Determine the (X, Y) coordinate at the center of the cell enclosing the given text.  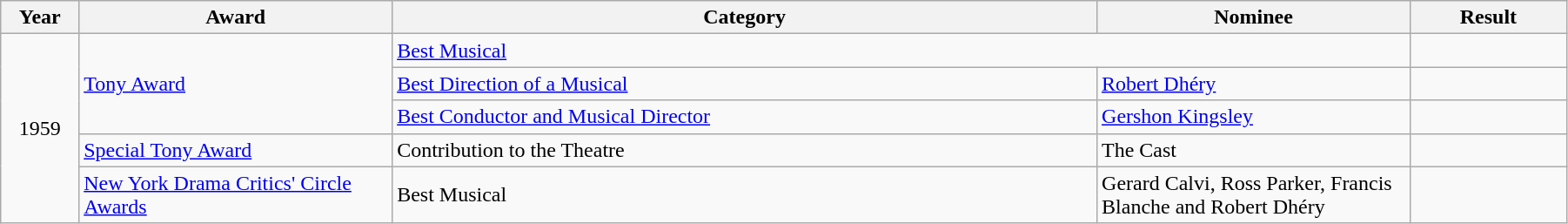
The Cast (1254, 150)
Contribution to the Theatre (745, 150)
Gershon Kingsley (1254, 117)
Result (1488, 17)
New York Drama Critics' Circle Awards (236, 195)
Robert Dhéry (1254, 84)
Award (236, 17)
Special Tony Award (236, 150)
Gerard Calvi, Ross Parker, Francis Blanche and Robert Dhéry (1254, 195)
Year (40, 17)
Best Direction of a Musical (745, 84)
Category (745, 17)
1959 (40, 129)
Nominee (1254, 17)
Best Conductor and Musical Director (745, 117)
Tony Award (236, 84)
